Scan for the cell matching the given text and deliver its (x, y) coordinate at center. 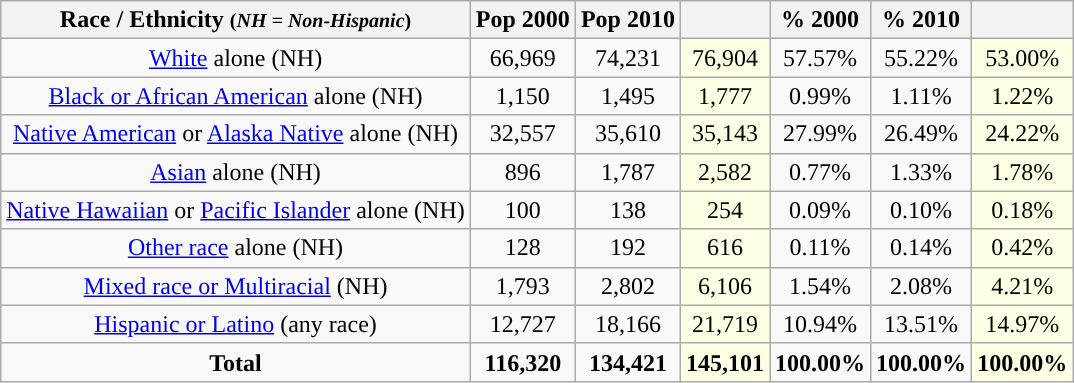
Race / Ethnicity (NH = Non-Hispanic) (236, 20)
32,557 (522, 134)
116,320 (522, 362)
21,719 (724, 324)
0.99% (820, 96)
Total (236, 362)
896 (522, 172)
1,495 (628, 96)
White alone (NH) (236, 58)
1.11% (922, 96)
1.22% (1022, 96)
Other race alone (NH) (236, 248)
12,727 (522, 324)
35,143 (724, 134)
2,582 (724, 172)
1,150 (522, 96)
0.18% (1022, 210)
18,166 (628, 324)
35,610 (628, 134)
6,106 (724, 286)
76,904 (724, 58)
2,802 (628, 286)
128 (522, 248)
0.09% (820, 210)
% 2000 (820, 20)
Pop 2010 (628, 20)
24.22% (1022, 134)
Black or African American alone (NH) (236, 96)
10.94% (820, 324)
27.99% (820, 134)
13.51% (922, 324)
Native Hawaiian or Pacific Islander alone (NH) (236, 210)
1,787 (628, 172)
Asian alone (NH) (236, 172)
66,969 (522, 58)
1.33% (922, 172)
1,793 (522, 286)
0.42% (1022, 248)
1.54% (820, 286)
100 (522, 210)
0.77% (820, 172)
53.00% (1022, 58)
1.78% (1022, 172)
57.57% (820, 58)
Hispanic or Latino (any race) (236, 324)
55.22% (922, 58)
0.11% (820, 248)
26.49% (922, 134)
74,231 (628, 58)
2.08% (922, 286)
0.10% (922, 210)
616 (724, 248)
192 (628, 248)
134,421 (628, 362)
Mixed race or Multiracial (NH) (236, 286)
138 (628, 210)
Native American or Alaska Native alone (NH) (236, 134)
Pop 2000 (522, 20)
4.21% (1022, 286)
145,101 (724, 362)
1,777 (724, 96)
14.97% (1022, 324)
254 (724, 210)
0.14% (922, 248)
% 2010 (922, 20)
